Locate the cell with the specified text and output its (X, Y) center coordinate. 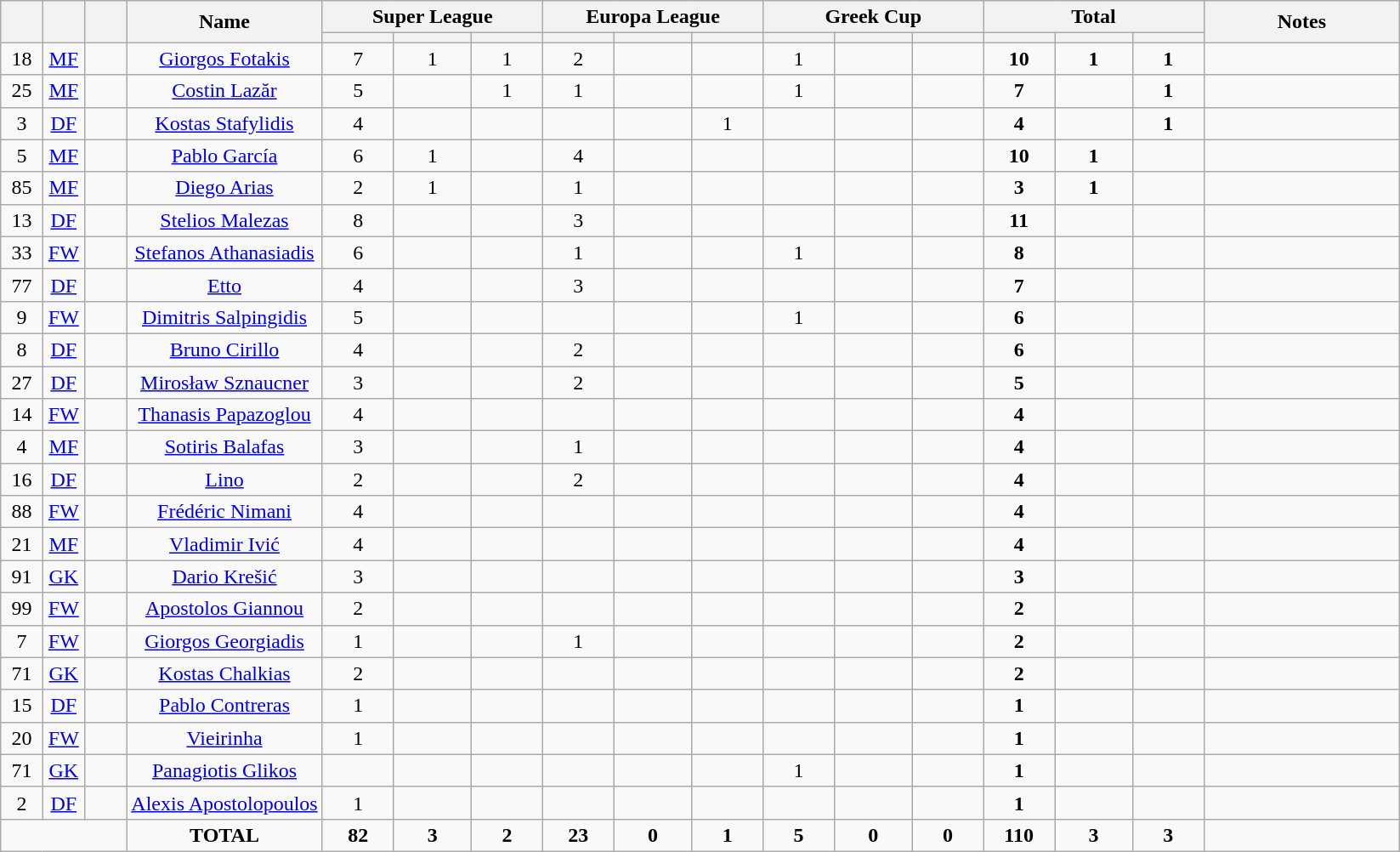
Super League (432, 17)
14 (22, 415)
Pablo Contreras (224, 706)
Stelios Malezas (224, 220)
33 (22, 253)
TOTAL (224, 835)
Europa League (653, 17)
110 (1019, 835)
21 (22, 544)
Total (1093, 17)
Notes (1301, 22)
88 (22, 512)
Diego Arias (224, 188)
18 (22, 59)
Sotiris Balafas (224, 447)
Kostas Stafylidis (224, 123)
Mirosław Sznaucner (224, 382)
Etto (224, 285)
Kostas Chalkias (224, 673)
Pablo García (224, 156)
9 (22, 317)
Vieirinha (224, 738)
Giorgos Fotakis (224, 59)
Bruno Cirillo (224, 349)
Name (224, 22)
13 (22, 220)
Alexis Apostolopoulos (224, 803)
11 (1019, 220)
91 (22, 577)
20 (22, 738)
77 (22, 285)
Giorgos Georgiadis (224, 641)
27 (22, 382)
Panagiotis Glikos (224, 770)
99 (22, 609)
Vladimir Ivić (224, 544)
15 (22, 706)
Thanasis Papazoglou (224, 415)
Apostolos Giannou (224, 609)
85 (22, 188)
82 (358, 835)
Dario Krešić (224, 577)
Stefanos Athanasiadis (224, 253)
25 (22, 91)
Lino (224, 480)
Dimitris Salpingidis (224, 317)
16 (22, 480)
Costin Lazăr (224, 91)
Greek Cup (874, 17)
Frédéric Nimani (224, 512)
23 (578, 835)
